Find where the given text appears and provide that cell's center as (x, y) coordinate. 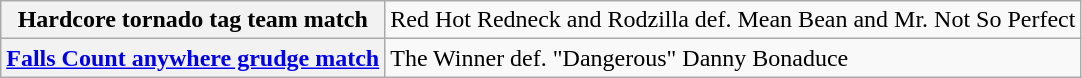
The Winner def. "Dangerous" Danny Bonaduce (733, 58)
Falls Count anywhere grudge match (193, 58)
Hardcore tornado tag team match (193, 20)
Red Hot Redneck and Rodzilla def. Mean Bean and Mr. Not So Perfect (733, 20)
